Return the [X, Y] coordinate for the center point of the cell that contains the specified text.  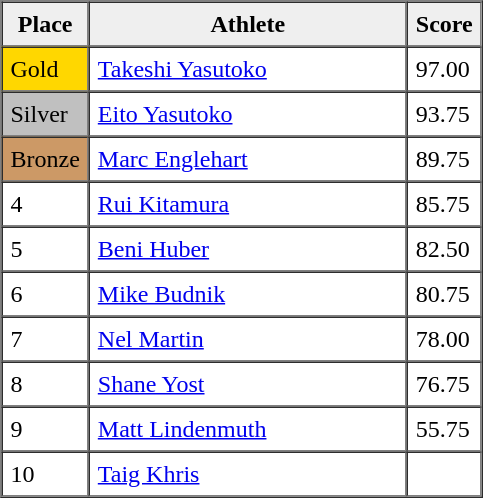
Matt Lindenmuth [248, 428]
82.50 [444, 248]
89.75 [444, 158]
Bronze [46, 158]
Taig Khris [248, 474]
Athlete [248, 24]
9 [46, 428]
Takeshi Yasutoko [248, 68]
Beni Huber [248, 248]
97.00 [444, 68]
78.00 [444, 338]
10 [46, 474]
Rui Kitamura [248, 204]
76.75 [444, 384]
8 [46, 384]
Nel Martin [248, 338]
Mike Budnik [248, 294]
4 [46, 204]
80.75 [444, 294]
7 [46, 338]
Shane Yost [248, 384]
Marc Englehart [248, 158]
Score [444, 24]
5 [46, 248]
6 [46, 294]
Eito Yasutoko [248, 114]
Gold [46, 68]
Silver [46, 114]
93.75 [444, 114]
Place [46, 24]
85.75 [444, 204]
55.75 [444, 428]
